Output the [x, y] coordinate of the center of the cell containing the given text.  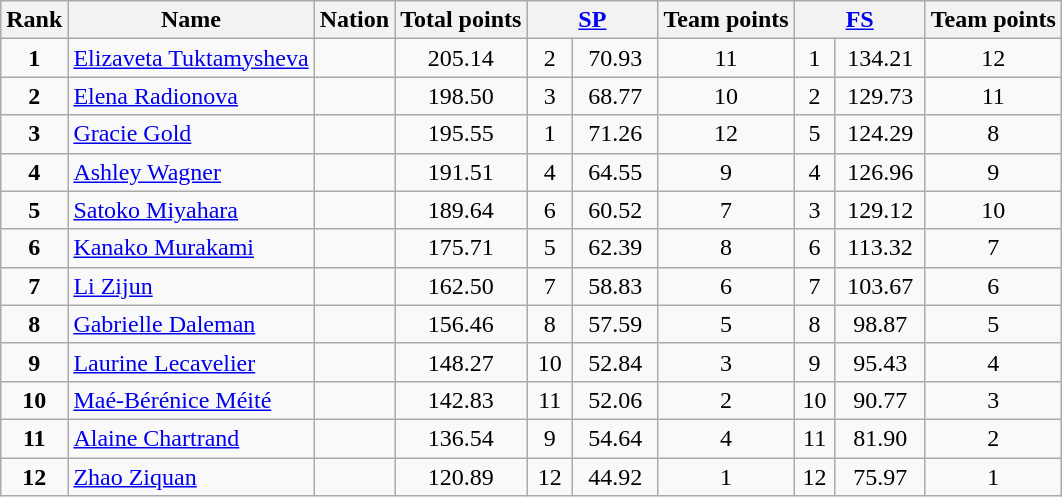
64.55 [616, 172]
205.14 [461, 58]
198.50 [461, 96]
Zhao Ziquan [191, 477]
60.52 [616, 210]
Name [191, 20]
Elizaveta Tuktamysheva [191, 58]
FS [860, 20]
95.43 [880, 362]
129.73 [880, 96]
Li Zijun [191, 286]
Laurine Lecavelier [191, 362]
175.71 [461, 248]
Kanako Murakami [191, 248]
126.96 [880, 172]
90.77 [880, 400]
148.27 [461, 362]
189.64 [461, 210]
Elena Radionova [191, 96]
Alaine Chartrand [191, 438]
Total points [461, 20]
81.90 [880, 438]
70.93 [616, 58]
71.26 [616, 134]
156.46 [461, 324]
142.83 [461, 400]
195.55 [461, 134]
191.51 [461, 172]
Rank [34, 20]
58.83 [616, 286]
103.67 [880, 286]
Gabrielle Daleman [191, 324]
129.12 [880, 210]
75.97 [880, 477]
Ashley Wagner [191, 172]
Nation [354, 20]
62.39 [616, 248]
124.29 [880, 134]
54.64 [616, 438]
Maé-Bérénice Méité [191, 400]
Gracie Gold [191, 134]
44.92 [616, 477]
SP [592, 20]
134.21 [880, 58]
98.87 [880, 324]
52.06 [616, 400]
136.54 [461, 438]
113.32 [880, 248]
Satoko Miyahara [191, 210]
68.77 [616, 96]
52.84 [616, 362]
120.89 [461, 477]
57.59 [616, 324]
162.50 [461, 286]
